Find where the given text appears and provide that cell's center as [X, Y] coordinate. 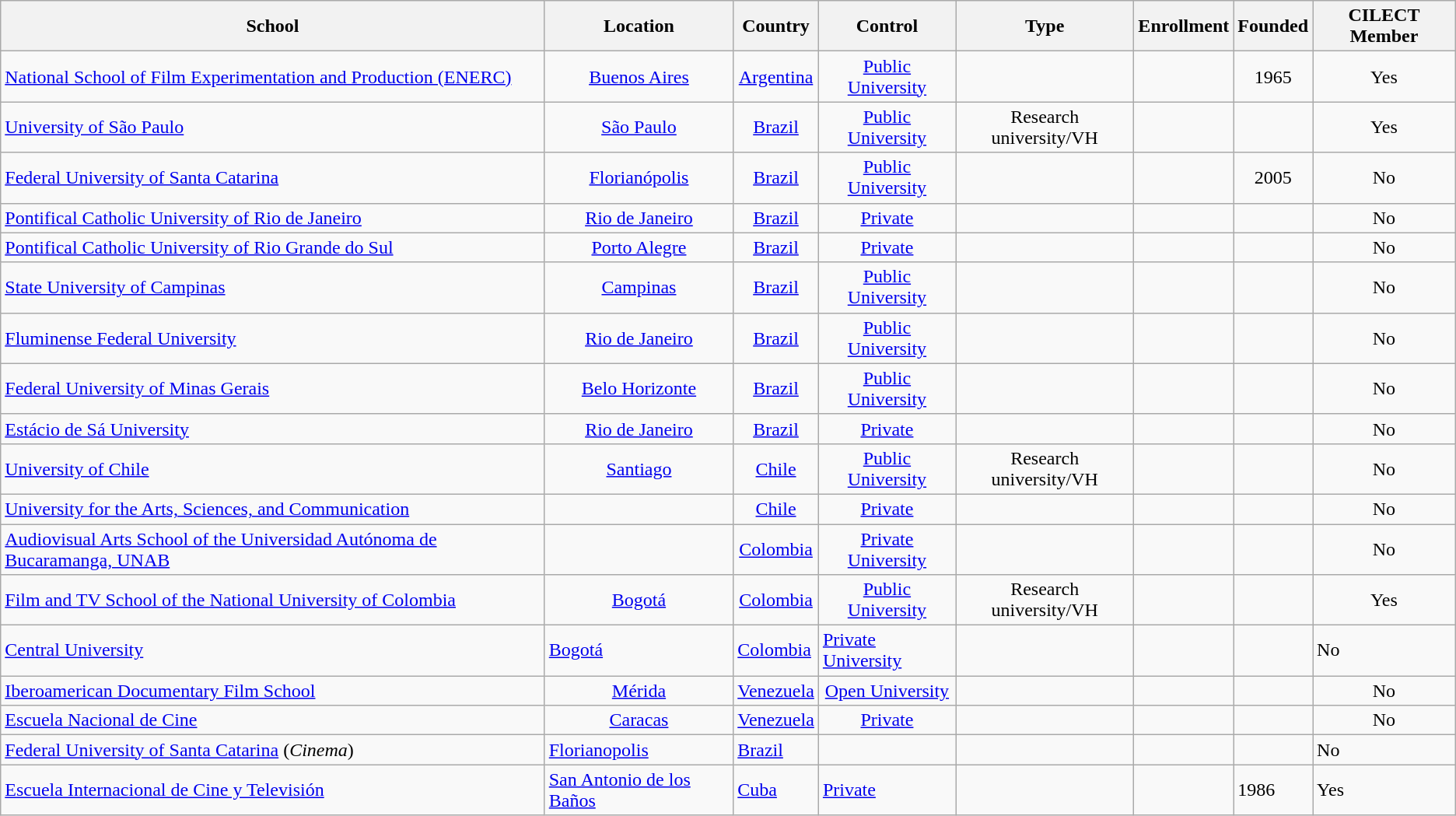
1986 [1273, 790]
São Paulo [639, 128]
Iberoamerican Documentary Film School [272, 691]
2005 [1273, 177]
Central University [272, 650]
State University of Campinas [272, 288]
Florianopolis [639, 750]
Escuela Nacional de Cine [272, 720]
Founded [1273, 26]
Pontifical Catholic University of Rio Grande do Sul [272, 247]
Type [1044, 26]
Enrollment [1184, 26]
CILECT Member [1384, 26]
Buenos Aires [639, 76]
Cuba [776, 790]
Location [639, 26]
Caracas [639, 720]
Mérida [639, 691]
Santiago [639, 468]
University of São Paulo [272, 128]
Estácio de Sá University [272, 429]
Audiovisual Arts School of the Universidad Autónoma de Bucaramanga, UNAB [272, 549]
Argentina [776, 76]
Federal University of Minas Gerais [272, 389]
School [272, 26]
Federal University of Santa Catarina (Cinema) [272, 750]
Control [887, 26]
University of Chile [272, 468]
Open University [887, 691]
Film and TV School of the National University of Colombia [272, 601]
Florianópolis [639, 177]
Federal University of Santa Catarina [272, 177]
National School of Film Experimentation and Production (ENERC) [272, 76]
Fluminense Federal University [272, 338]
Escuela Internacional de Cine y Televisión [272, 790]
Porto Alegre [639, 247]
Belo Horizonte [639, 389]
Country [776, 26]
Pontifical Catholic University of Rio de Janeiro [272, 218]
Campinas [639, 288]
San Antonio de los Baños [639, 790]
University for the Arts, Sciences, and Communication [272, 509]
1965 [1273, 76]
